Return [X, Y] of the center of cell containing provided text 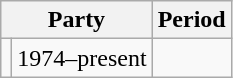
1974–present [82, 58]
Party [76, 20]
Period [192, 20]
